Provide the [x, y] coordinate of the cell's center where the given text is located.  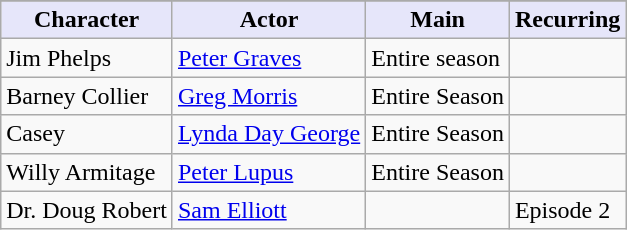
Jim Phelps [87, 58]
Peter Lupus [268, 172]
Dr. Doug Robert [87, 210]
Character [87, 20]
Willy Armitage [87, 172]
Entire season [438, 58]
Casey [87, 134]
Recurring [567, 20]
Greg Morris [268, 96]
Main [438, 20]
Sam Elliott [268, 210]
Barney Collier [87, 96]
Lynda Day George [268, 134]
Actor [268, 20]
Peter Graves [268, 58]
Episode 2 [567, 210]
